Provide the [X, Y] coordinate of the cell's center where the given text is located.  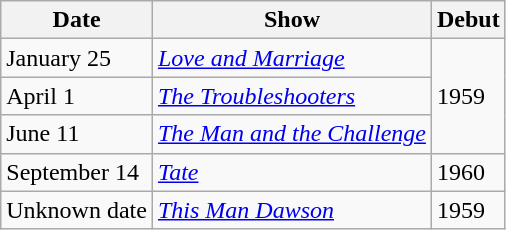
Debut [468, 20]
June 11 [77, 134]
1960 [468, 172]
Show [292, 20]
September 14 [77, 172]
Unknown date [77, 210]
The Man and the Challenge [292, 134]
This Man Dawson [292, 210]
January 25 [77, 58]
Tate [292, 172]
The Troubleshooters [292, 96]
Love and Marriage [292, 58]
April 1 [77, 96]
Date [77, 20]
